Identify which cell holds the provided text, then report its (X, Y) central coordinate. 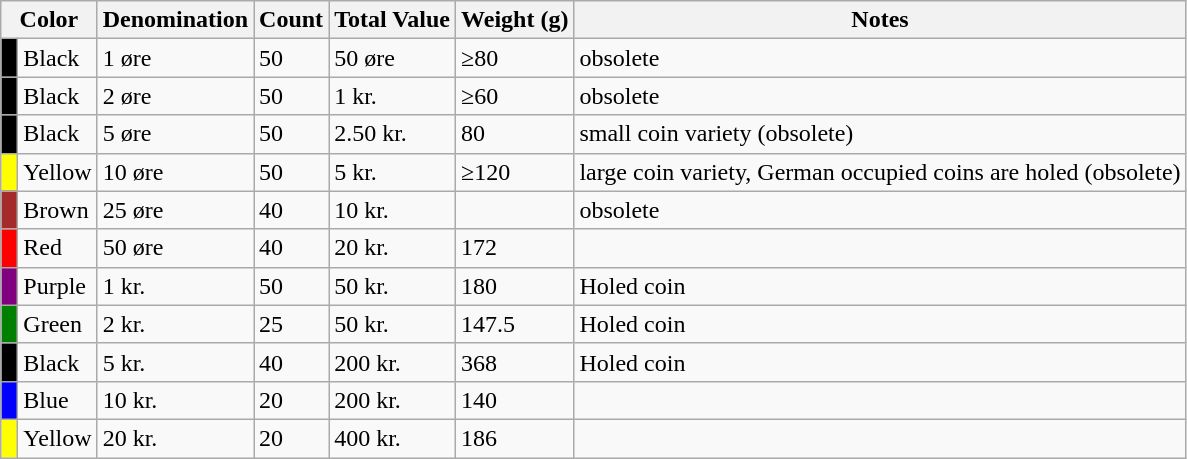
186 (515, 438)
25 øre (175, 210)
≥60 (515, 96)
≥120 (515, 172)
large coin variety, German occupied coins are holed (obsolete) (880, 172)
Green (58, 324)
1 øre (175, 58)
Notes (880, 20)
5 øre (175, 134)
Blue (58, 400)
Brown (58, 210)
368 (515, 362)
Purple (58, 286)
Denomination (175, 20)
25 (292, 324)
2 øre (175, 96)
180 (515, 286)
≥80 (515, 58)
2.50 kr. (392, 134)
140 (515, 400)
172 (515, 248)
Total Value (392, 20)
400 kr. (392, 438)
Color (49, 20)
80 (515, 134)
Count (292, 20)
147.5 (515, 324)
2 kr. (175, 324)
10 øre (175, 172)
Weight (g) (515, 20)
small coin variety (obsolete) (880, 134)
Red (58, 248)
